Return (X, Y) of the center of cell containing provided text 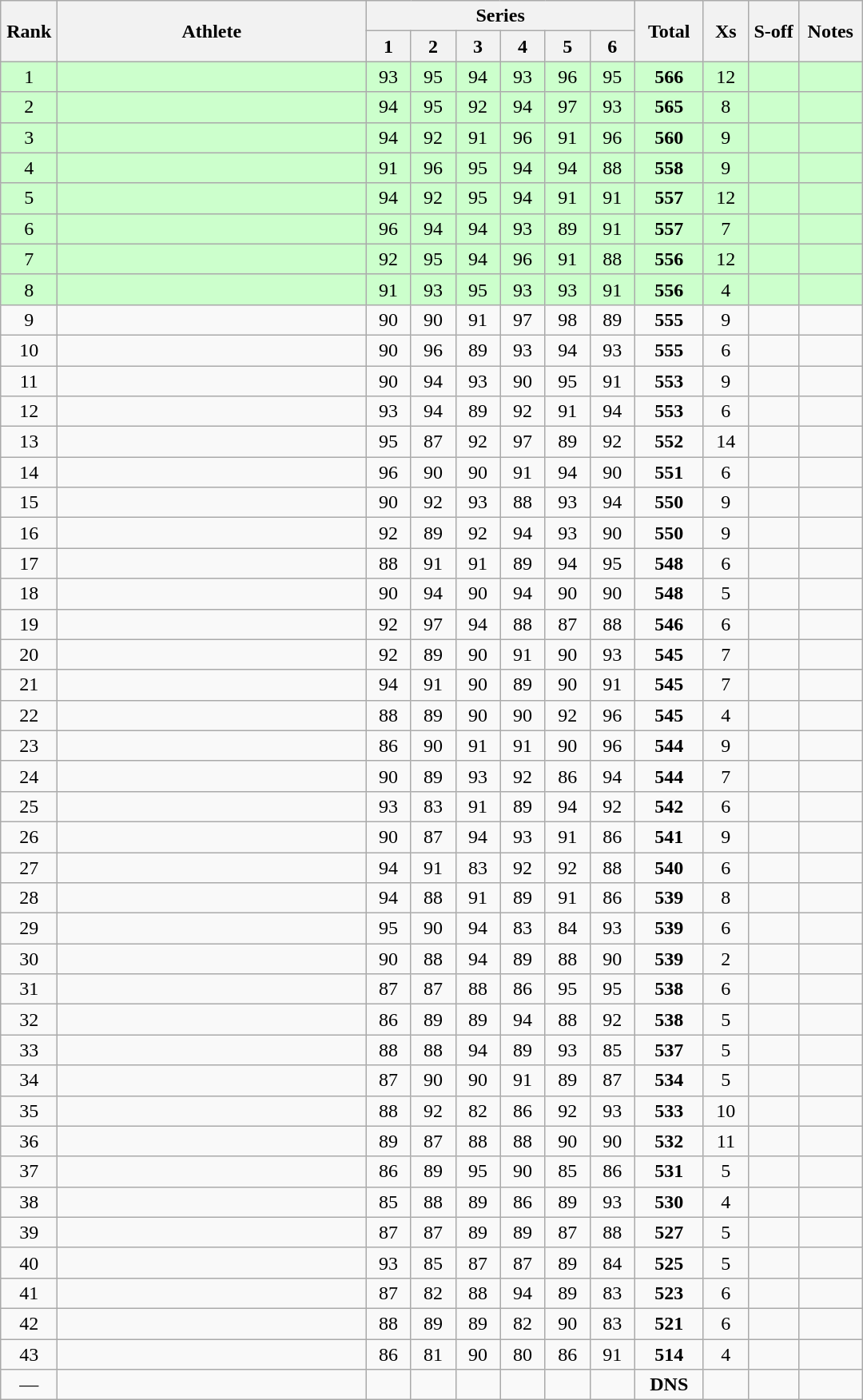
36 (29, 1141)
16 (29, 533)
40 (29, 1263)
541 (669, 837)
13 (29, 442)
S-off (774, 31)
27 (29, 867)
22 (29, 715)
532 (669, 1141)
26 (29, 837)
525 (669, 1263)
558 (669, 168)
Series (500, 16)
552 (669, 442)
— (29, 1385)
18 (29, 594)
Athlete (212, 31)
Total (669, 31)
17 (29, 563)
533 (669, 1111)
15 (29, 503)
565 (669, 107)
560 (669, 137)
534 (669, 1080)
41 (29, 1293)
527 (669, 1232)
29 (29, 929)
537 (669, 1050)
28 (29, 898)
523 (669, 1293)
542 (669, 806)
551 (669, 472)
Notes (831, 31)
530 (669, 1202)
Rank (29, 31)
33 (29, 1050)
Xs (726, 31)
23 (29, 746)
546 (669, 624)
81 (433, 1354)
521 (669, 1323)
19 (29, 624)
DNS (669, 1385)
42 (29, 1323)
566 (669, 77)
31 (29, 989)
540 (669, 867)
80 (523, 1354)
25 (29, 806)
514 (669, 1354)
38 (29, 1202)
24 (29, 776)
37 (29, 1171)
39 (29, 1232)
34 (29, 1080)
98 (567, 320)
43 (29, 1354)
21 (29, 685)
32 (29, 1020)
531 (669, 1171)
20 (29, 654)
30 (29, 959)
35 (29, 1111)
